For the text-containing cell, return its midpoint in [X, Y] coordinate format. 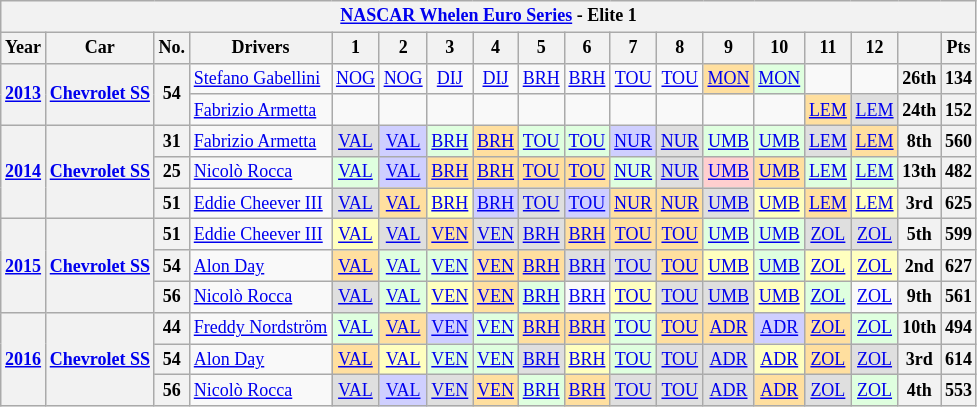
8 [680, 48]
625 [959, 204]
Car [100, 48]
599 [959, 234]
2013 [24, 94]
2014 [24, 172]
13th [920, 172]
26th [920, 78]
553 [959, 390]
Pts [959, 48]
Drivers [260, 48]
2016 [24, 359]
No. [172, 48]
494 [959, 328]
4th [920, 390]
560 [959, 140]
1 [356, 48]
2nd [920, 266]
9th [920, 296]
6 [587, 48]
12 [874, 48]
44 [172, 328]
Freddy Nordström [260, 328]
2015 [24, 266]
25 [172, 172]
10th [920, 328]
482 [959, 172]
2 [403, 48]
7 [634, 48]
24th [920, 110]
3 [450, 48]
Year [24, 48]
31 [172, 140]
152 [959, 110]
627 [959, 266]
561 [959, 296]
8th [920, 140]
614 [959, 360]
5 [541, 48]
5th [920, 234]
134 [959, 78]
10 [780, 48]
4 [496, 48]
11 [828, 48]
Stefano Gabellini [260, 78]
NASCAR Whelen Euro Series - Elite 1 [489, 16]
9 [728, 48]
